Provide the [X, Y] coordinate of the cell's center where the given text is located.  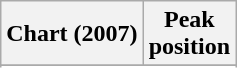
Peakposition [189, 34]
Chart (2007) [72, 34]
